Locate the cell with the specified text and output its [x, y] center coordinate. 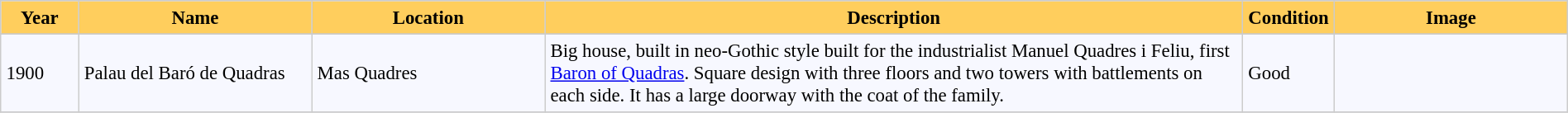
Palau del Baró de Quadras [195, 73]
Good [1288, 73]
Image [1451, 17]
Location [428, 17]
Mas Quadres [428, 73]
Description [894, 17]
1900 [40, 73]
Year [40, 17]
Condition [1288, 17]
Name [195, 17]
